From the cell containing the given text, extract its center point as [X, Y] coordinate. 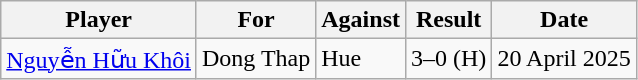
Hue [361, 59]
Dong Thap [256, 59]
Nguyễn Hữu Khôi [99, 59]
Date [564, 20]
3–0 (H) [448, 59]
Against [361, 20]
For [256, 20]
20 April 2025 [564, 59]
Result [448, 20]
Player [99, 20]
